Scan for the cell matching the given text and deliver its (x, y) coordinate at center. 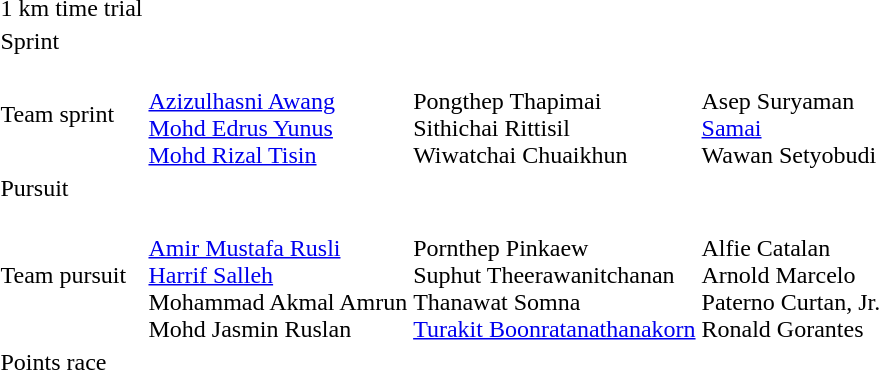
Pornthep PinkaewSuphut TheerawanitchananThanawat SomnaTurakit Boonratanathanakorn (554, 275)
Amir Mustafa RusliHarrif SallehMohammad Akmal AmrunMohd Jasmin Ruslan (278, 275)
Azizulhasni AwangMohd Edrus YunusMohd Rizal Tisin (278, 114)
Pongthep ThapimaiSithichai RittisilWiwatchai Chuaikhun (554, 114)
